Locate the cell with the specified text and output its [x, y] center coordinate. 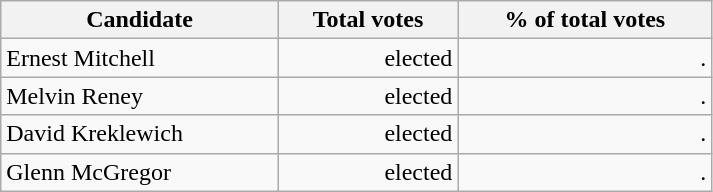
Glenn McGregor [140, 172]
David Kreklewich [140, 134]
Ernest Mitchell [140, 58]
Candidate [140, 20]
% of total votes [585, 20]
Melvin Reney [140, 96]
Total votes [368, 20]
